Output the [x, y] coordinate of the center of the cell containing the given text.  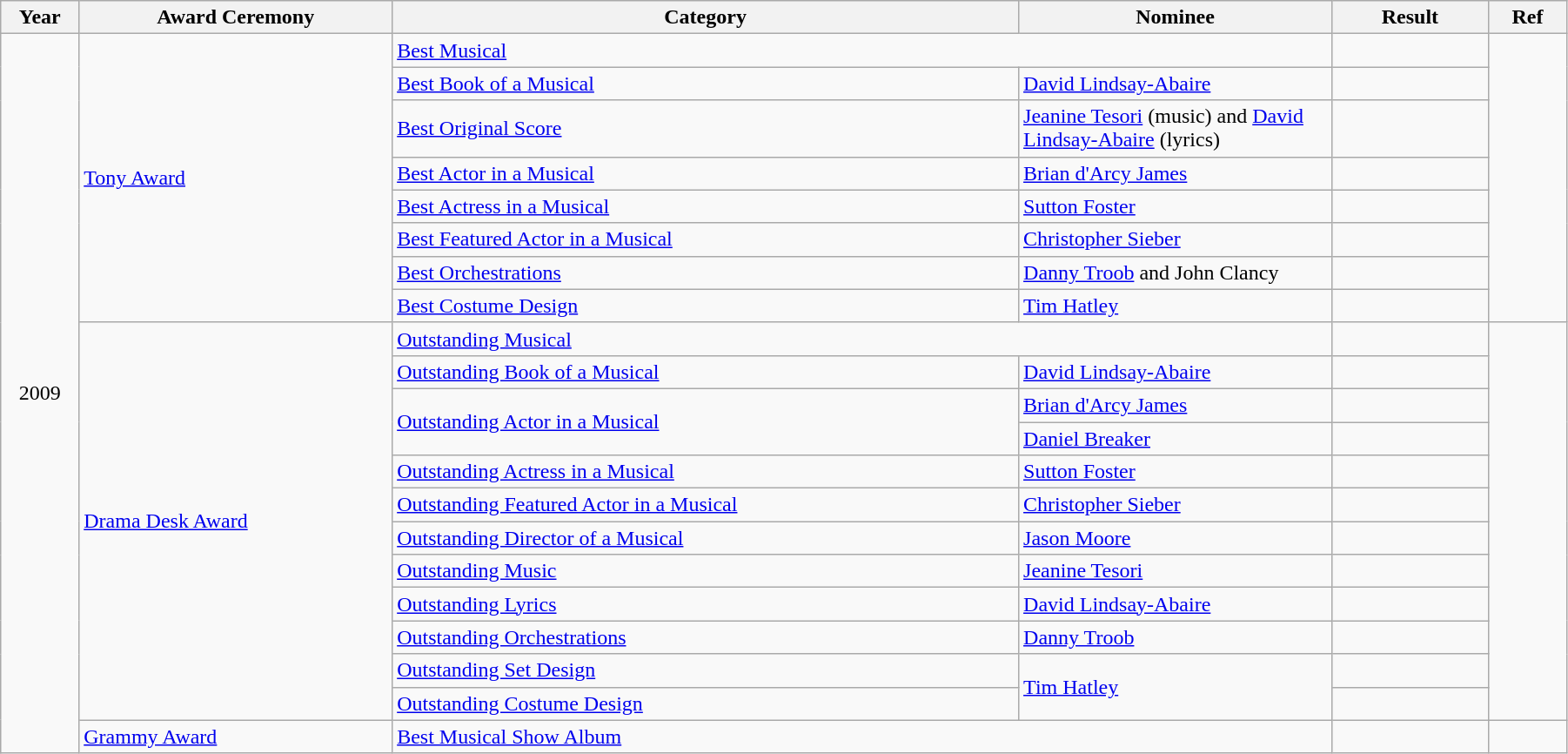
Best Original Score [706, 129]
Outstanding Costume Design [706, 704]
2009 [40, 394]
Nominee [1176, 17]
Outstanding Musical [862, 339]
Best Orchestrations [706, 273]
Danny Troob [1176, 637]
Outstanding Set Design [706, 670]
Drama Desk Award [236, 521]
Grammy Award [236, 737]
Award Ceremony [236, 17]
Tony Award [236, 178]
Best Book of a Musical [706, 84]
Result [1410, 17]
Outstanding Book of a Musical [706, 372]
Ref [1527, 17]
Best Musical Show Album [862, 737]
Outstanding Lyrics [706, 604]
Year [40, 17]
Outstanding Actress in a Musical [706, 472]
Outstanding Orchestrations [706, 637]
Danny Troob and John Clancy [1176, 273]
Outstanding Actor in a Musical [706, 421]
Best Actress in a Musical [706, 206]
Best Actor in a Musical [706, 173]
Jason Moore [1176, 538]
Best Costume Design [706, 306]
Jeanine Tesori (music) and David Lindsay-Abaire (lyrics) [1176, 129]
Category [706, 17]
Best Featured Actor in a Musical [706, 239]
Outstanding Director of a Musical [706, 538]
Daniel Breaker [1176, 438]
Jeanine Tesori [1176, 571]
Outstanding Featured Actor in a Musical [706, 505]
Best Musical [862, 50]
Outstanding Music [706, 571]
